Locate the cell with the specified text and output its (x, y) center coordinate. 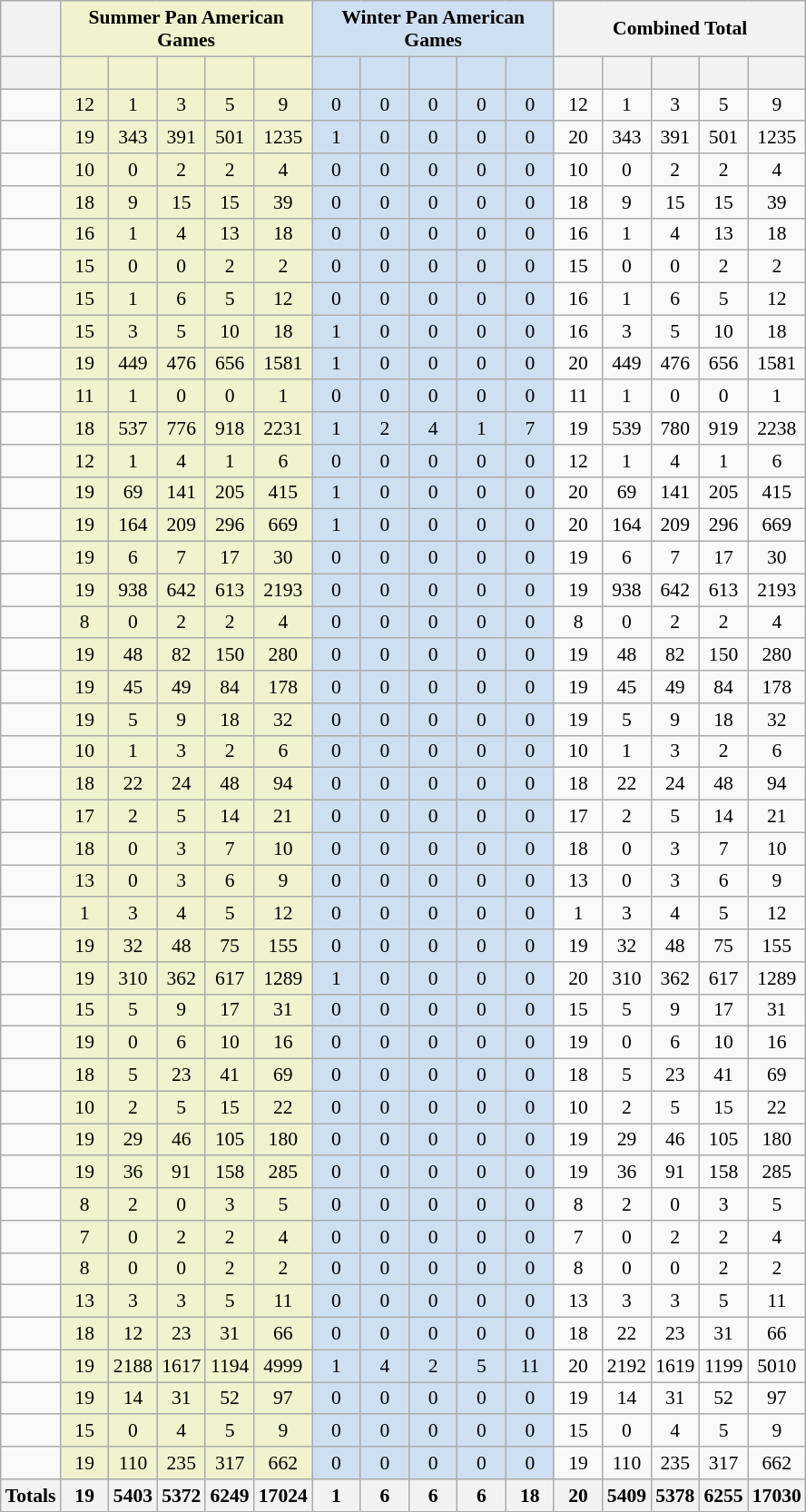
17024 (283, 1495)
5378 (675, 1495)
6249 (229, 1495)
776 (182, 428)
Combined Total (679, 29)
1619 (675, 1366)
780 (675, 428)
Winter Pan American Games (434, 29)
4999 (283, 1366)
919 (722, 428)
918 (229, 428)
1194 (229, 1366)
5403 (133, 1495)
5409 (626, 1495)
1199 (722, 1366)
537 (133, 428)
2192 (626, 1366)
1617 (182, 1366)
539 (626, 428)
2188 (133, 1366)
5372 (182, 1495)
2231 (283, 428)
2238 (777, 428)
5010 (777, 1366)
6255 (722, 1495)
Summer Pan American Games (185, 29)
17030 (777, 1495)
Totals (31, 1495)
